Identify which cell holds the provided text, then report its [x, y] central coordinate. 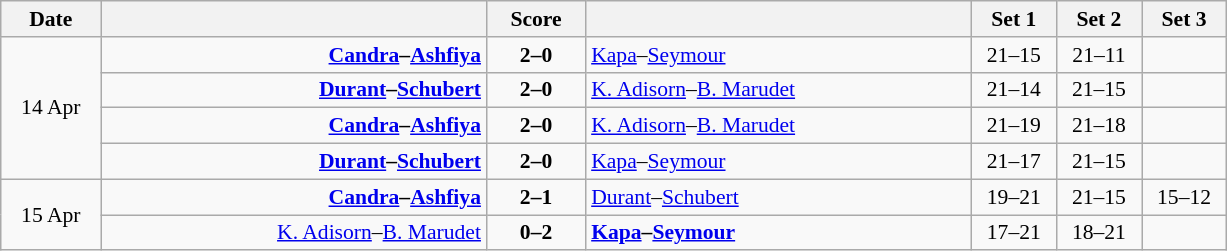
0–2 [536, 233]
Set 3 [1184, 19]
14 Apr [51, 108]
15–12 [1184, 197]
21–18 [1098, 126]
21–14 [1014, 90]
21–19 [1014, 126]
Score [536, 19]
17–21 [1014, 233]
21–11 [1098, 55]
18–21 [1098, 233]
Set 2 [1098, 19]
21–17 [1014, 162]
19–21 [1014, 197]
2–1 [536, 197]
Date [51, 19]
Set 1 [1014, 19]
15 Apr [51, 214]
